Pinpoint the cell where the given text exists, returning its [x, y] midpoint coordinate. 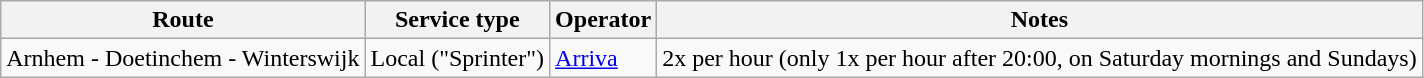
Operator [604, 20]
Notes [1040, 20]
2x per hour (only 1x per hour after 20:00, on Saturday mornings and Sundays) [1040, 58]
Service type [458, 20]
Route [183, 20]
Local ("Sprinter") [458, 58]
Arnhem - Doetinchem - Winterswijk [183, 58]
Arriva [604, 58]
